Capture the cell that displays the provided text and extract its [X, Y] central coordinate. 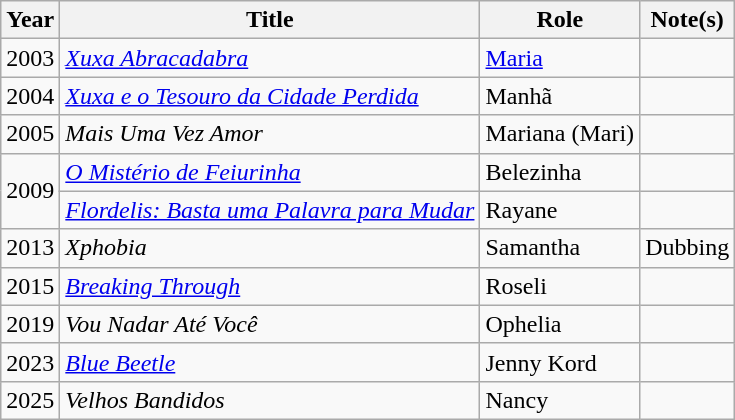
2009 [30, 191]
Belezinha [560, 172]
Year [30, 20]
Mariana (Mari) [560, 134]
Xuxa Abracadabra [270, 58]
2019 [30, 324]
Vou Nadar Até Você [270, 324]
2003 [30, 58]
Breaking Through [270, 286]
Note(s) [688, 20]
Dubbing [688, 248]
Blue Beetle [270, 362]
2004 [30, 96]
Samantha [560, 248]
Velhos Bandidos [270, 400]
Roseli [560, 286]
2023 [30, 362]
Xuxa e o Tesouro da Cidade Perdida [270, 96]
Manhã [560, 96]
Flordelis: Basta uma Palavra para Mudar [270, 210]
Jenny Kord [560, 362]
Rayane [560, 210]
2005 [30, 134]
Maria [560, 58]
Ophelia [560, 324]
Role [560, 20]
2025 [30, 400]
Xphobia [270, 248]
Title [270, 20]
Nancy [560, 400]
2015 [30, 286]
O Mistério de Feiurinha [270, 172]
2013 [30, 248]
Mais Uma Vez Amor [270, 134]
